Detect which cell encompasses the target text, then output its [x, y] center coordinate. 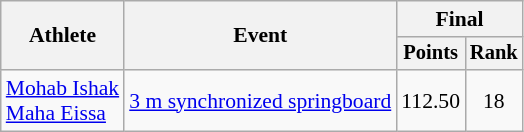
Athlete [62, 36]
18 [494, 100]
Rank [494, 54]
Mohab IshakMaha Eissa [62, 100]
Final [459, 19]
112.50 [430, 100]
Points [430, 54]
Event [260, 36]
3 m synchronized springboard [260, 100]
